Return the (X, Y) coordinate for the center point of the cell that contains the specified text.  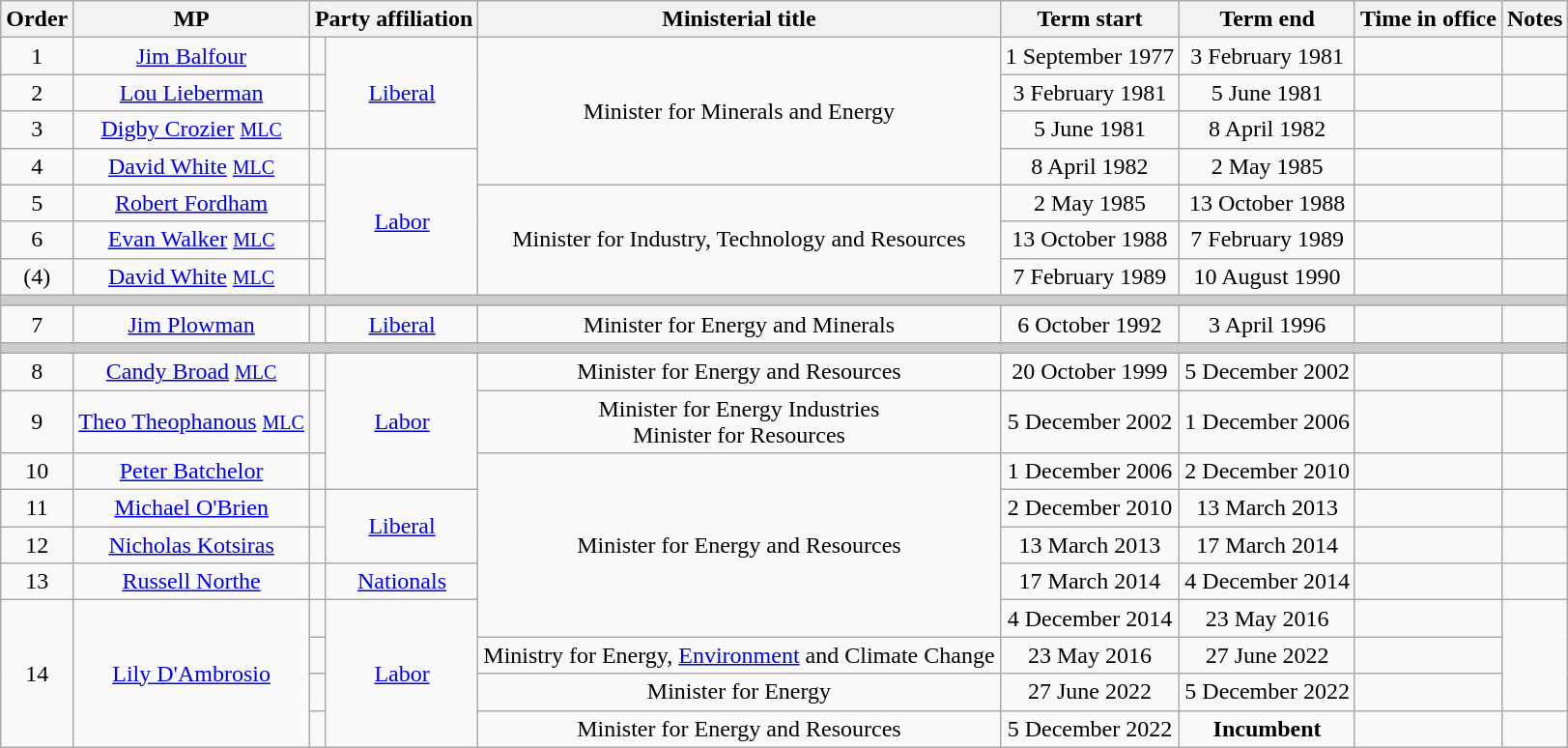
Term end (1268, 19)
Candy Broad MLC (191, 371)
Term start (1090, 19)
Russell Northe (191, 582)
Nationals (402, 582)
Lou Lieberman (191, 93)
Ministerial title (739, 19)
Ministry for Energy, Environment and Climate Change (739, 655)
14 (37, 674)
9 (37, 421)
Minister for Energy (739, 692)
7 (37, 324)
1 September 1977 (1090, 56)
5 (37, 203)
Incumbent (1268, 729)
Theo Theophanous MLC (191, 421)
Time in office (1428, 19)
Order (37, 19)
Minister for Minerals and Energy (739, 111)
Minister for Energy IndustriesMinister for Resources (739, 421)
10 (37, 472)
Minister for Industry, Technology and Resources (739, 240)
MP (191, 19)
8 (37, 371)
20 October 1999 (1090, 371)
3 April 1996 (1268, 324)
Peter Batchelor (191, 472)
Jim Balfour (191, 56)
13 (37, 582)
Michael O'Brien (191, 508)
12 (37, 545)
Jim Plowman (191, 324)
Nicholas Kotsiras (191, 545)
1 (37, 56)
6 (37, 240)
Party affiliation (393, 19)
Digby Crozier MLC (191, 129)
2 (37, 93)
11 (37, 508)
4 (37, 166)
3 (37, 129)
Minister for Energy and Minerals (739, 324)
10 August 1990 (1268, 276)
6 October 1992 (1090, 324)
Notes (1534, 19)
Evan Walker MLC (191, 240)
Robert Fordham (191, 203)
(4) (37, 276)
Lily D'Ambrosio (191, 674)
